Search for the cell housing the specified text and yield its [X, Y] center coordinate. 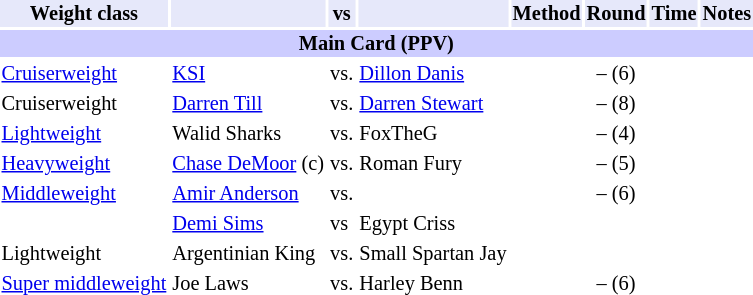
FoxTheG [433, 134]
Argentinian King [248, 254]
Round [616, 14]
Amir Anderson [248, 194]
Walid Sharks [248, 134]
Dillon Danis [433, 74]
Time [674, 14]
– (5) [616, 164]
Egypt Criss [433, 224]
Main Card (PPV) [376, 44]
– (8) [616, 104]
Weight class [84, 14]
KSI [248, 74]
Middleweight [84, 194]
Small Spartan Jay [433, 254]
Darren Stewart [433, 104]
Roman Fury [433, 164]
Notes [727, 14]
Chase DeMoor (c) [248, 164]
Method [546, 14]
Demi Sims [248, 224]
Darren Till [248, 104]
– (4) [616, 134]
Heavyweight [84, 164]
